Extract the (x, y) coordinate from the center of the cell holding the provided text.  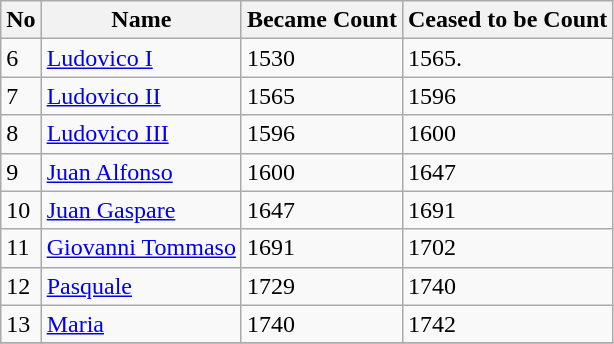
Pasquale (141, 286)
10 (21, 210)
Maria (141, 324)
1729 (322, 286)
1530 (322, 58)
7 (21, 96)
Giovanni Tommaso (141, 248)
1565 (322, 96)
Juan Gaspare (141, 210)
13 (21, 324)
1742 (507, 324)
11 (21, 248)
Ludovico II (141, 96)
Ludovico III (141, 134)
Ceased to be Count (507, 20)
Ludovico I (141, 58)
Name (141, 20)
1702 (507, 248)
1565. (507, 58)
12 (21, 286)
6 (21, 58)
Juan Alfonso (141, 172)
8 (21, 134)
9 (21, 172)
Became Count (322, 20)
No (21, 20)
